Output the (x, y) coordinate of the center of the cell containing the given text.  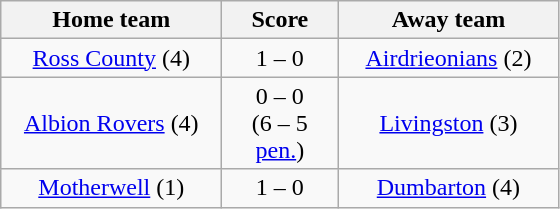
Dumbarton (4) (448, 188)
Motherwell (1) (112, 188)
0 – 0 (6 – 5 pen.) (280, 123)
Albion Rovers (4) (112, 123)
Ross County (4) (112, 58)
Away team (448, 20)
Livingston (3) (448, 123)
Score (280, 20)
Home team (112, 20)
Airdrieonians (2) (448, 58)
